Find where the given text appears and provide that cell's center as (X, Y) coordinate. 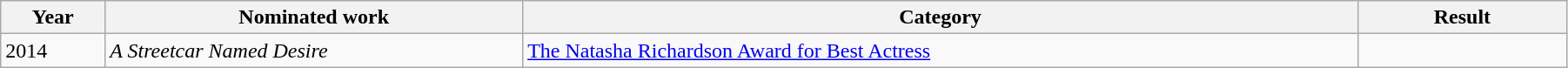
Year (53, 17)
Category (941, 17)
A Streetcar Named Desire (314, 51)
2014 (53, 51)
Result (1462, 17)
The Natasha Richardson Award for Best Actress (941, 51)
Nominated work (314, 17)
